Scan for the cell matching the given text and deliver its (x, y) coordinate at center. 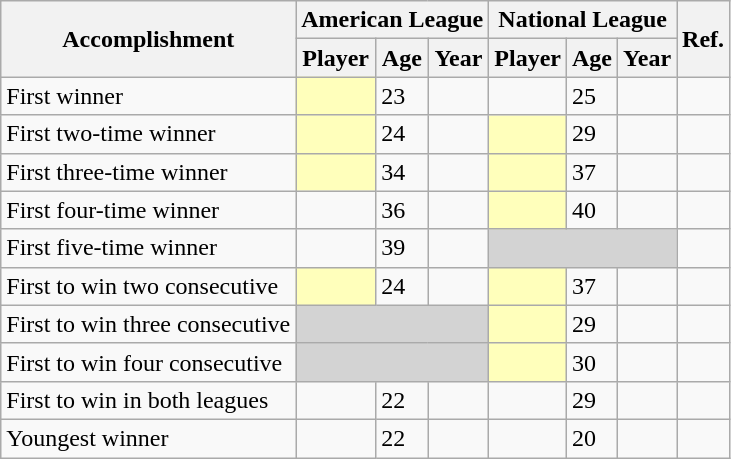
Accomplishment (148, 39)
First five-time winner (148, 248)
First three-time winner (148, 172)
40 (592, 210)
25 (592, 96)
39 (402, 248)
First to win two consecutive (148, 286)
Youngest winner (148, 438)
First four-time winner (148, 210)
30 (592, 362)
First to win three consecutive (148, 324)
36 (402, 210)
23 (402, 96)
First to win in both leagues (148, 400)
Ref. (704, 39)
20 (592, 438)
First to win four consecutive (148, 362)
American League (392, 20)
34 (402, 172)
National League (583, 20)
First winner (148, 96)
First two-time winner (148, 134)
